Search for the cell housing the specified text and yield its [x, y] center coordinate. 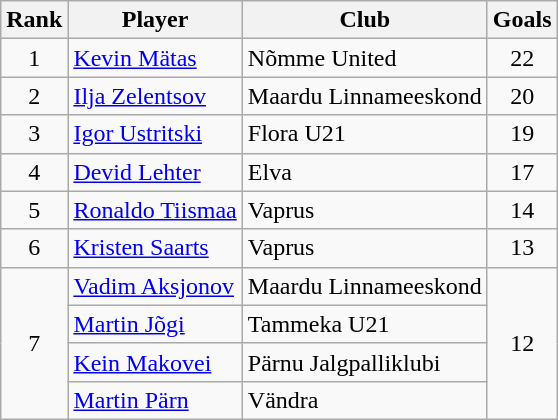
Igor Ustritski [155, 134]
Martin Jõgi [155, 324]
Ronaldo Tiismaa [155, 210]
Tammeka U21 [364, 324]
Devid Lehter [155, 172]
Kristen Saarts [155, 248]
Ilja Zelentsov [155, 96]
Goals [522, 20]
5 [34, 210]
Kevin Mätas [155, 58]
Vändra [364, 400]
12 [522, 343]
Club [364, 20]
Martin Pärn [155, 400]
19 [522, 134]
14 [522, 210]
20 [522, 96]
3 [34, 134]
7 [34, 343]
Vadim Aksjonov [155, 286]
1 [34, 58]
13 [522, 248]
6 [34, 248]
Flora U21 [364, 134]
Rank [34, 20]
Nõmme United [364, 58]
Elva [364, 172]
22 [522, 58]
4 [34, 172]
2 [34, 96]
Pärnu Jalgpalliklubi [364, 362]
Kein Makovei [155, 362]
Player [155, 20]
17 [522, 172]
